Output the [X, Y] coordinate of the center of the cell containing the given text.  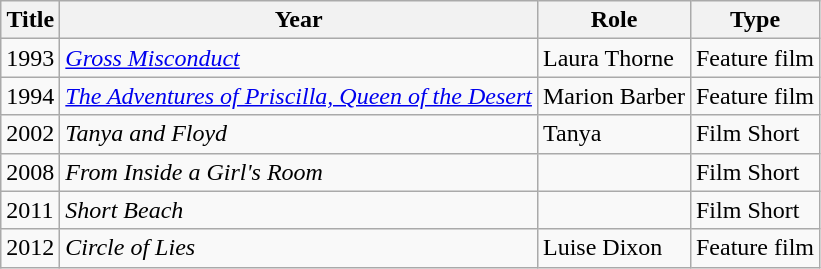
1994 [30, 96]
Luise Dixon [614, 248]
1993 [30, 58]
Circle of Lies [299, 248]
Short Beach [299, 210]
2008 [30, 172]
Tanya and Floyd [299, 134]
Laura Thorne [614, 58]
Marion Barber [614, 96]
The Adventures of Priscilla, Queen of the Desert [299, 96]
2011 [30, 210]
Gross Misconduct [299, 58]
From Inside a Girl's Room [299, 172]
2002 [30, 134]
Type [754, 20]
Tanya [614, 134]
Year [299, 20]
Role [614, 20]
Title [30, 20]
2012 [30, 248]
